Identify which cell holds the provided text, then report its [x, y] central coordinate. 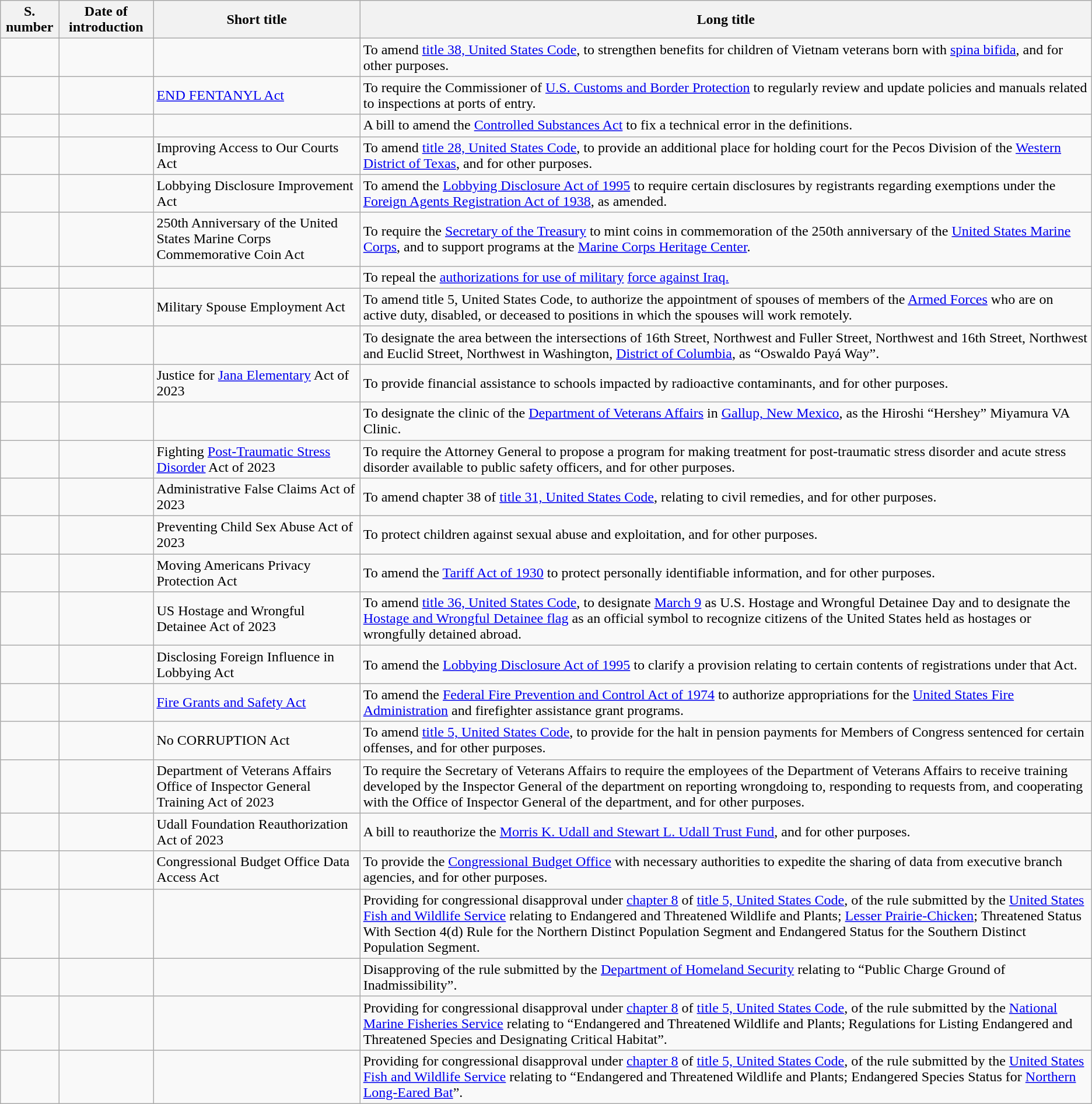
Udall Foundation Reauthorization Act of 2023 [257, 832]
Fighting Post-Traumatic Stress Disorder Act of 2023 [257, 458]
Military Spouse Employment Act [257, 307]
To amend title 38, United States Code, to strengthen benefits for children of Vietnam veterans born with spina bifida, and for other purposes. [726, 57]
To amend chapter 38 of title 31, United States Code, relating to civil remedies, and for other purposes. [726, 497]
A bill to reauthorize the Morris K. Udall and Stewart L. Udall Trust Fund, and for other purposes. [726, 832]
To provide financial assistance to schools impacted by radioactive contaminants, and for other purposes. [726, 383]
Administrative False Claims Act of 2023 [257, 497]
To amend the Tariff Act of 1930 to protect personally identifiable information, and for other purposes. [726, 573]
Disapproving of the rule submitted by the Department of Homeland Security relating to Public Charge Ground of Inadmissibility. [726, 977]
Congressional Budget Office Data Access Act [257, 870]
To protect children against sexual abuse and exploitation, and for other purposes. [726, 535]
To amend the Lobbying Disclosure Act of 1995 to clarify a provision relating to certain contents of registrations under that Act. [726, 665]
No CORRUPTION Act [257, 741]
Disclosing Foreign Influence in Lobbying Act [257, 665]
S. number [30, 20]
Lobbying Disclosure Improvement Act [257, 194]
Justice for Jana Elementary Act of 2023 [257, 383]
Date of introduction [106, 20]
US Hostage and Wrongful Detainee Act of 2023 [257, 619]
A bill to amend the Controlled Substances Act to fix a technical error in the definitions. [726, 125]
END FENTANYL Act [257, 96]
Long title [726, 20]
To repeal the authorizations for use of military force against Iraq. [726, 277]
250th Anniversary of the United States Marine Corps Commemorative Coin Act [257, 239]
Department of Veterans Affairs Office of Inspector General Training Act of 2023 [257, 786]
Improving Access to Our Courts Act [257, 155]
To designate the clinic of the Department of Veterans Affairs in Gallup, New Mexico, as the Hiroshi Hershey Miyamura VA Clinic. [726, 421]
Short title [257, 20]
Moving Americans Privacy Protection Act [257, 573]
Fire Grants and Safety Act [257, 702]
Preventing Child Sex Abuse Act of 2023 [257, 535]
